Provide the (x, y) coordinate of the cell's center where the given text is located.  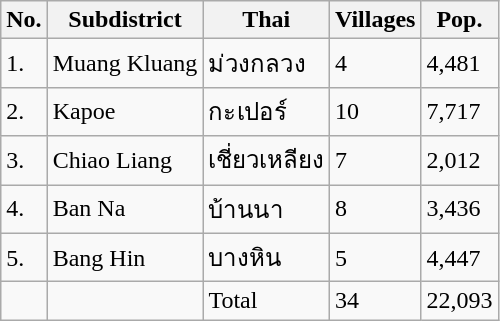
3,436 (460, 208)
บางหิน (266, 258)
ม่วงกลวง (266, 64)
Chiao Liang (125, 160)
Pop. (460, 20)
1. (24, 64)
4,447 (460, 258)
22,093 (460, 301)
5. (24, 258)
Thai (266, 20)
บ้านนา (266, 208)
7 (375, 160)
Villages (375, 20)
Kapoe (125, 112)
Bang Hin (125, 258)
2. (24, 112)
No. (24, 20)
2,012 (460, 160)
Subdistrict (125, 20)
Ban Na (125, 208)
3. (24, 160)
เชี่ยวเหลียง (266, 160)
4. (24, 208)
กะเปอร์ (266, 112)
4 (375, 64)
Muang Kluang (125, 64)
7,717 (460, 112)
10 (375, 112)
34 (375, 301)
Total (266, 301)
5 (375, 258)
4,481 (460, 64)
8 (375, 208)
